Detect which cell encompasses the target text, then output its (X, Y) center coordinate. 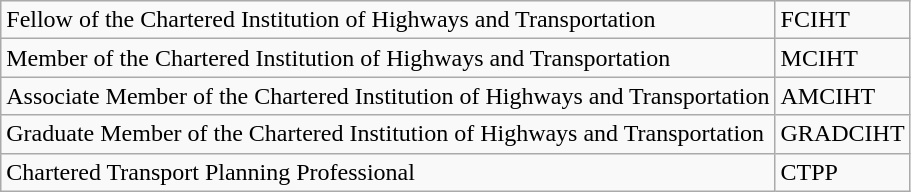
GRADCIHT (842, 134)
Graduate Member of the Chartered Institution of Highways and Transportation (388, 134)
MCIHT (842, 58)
Chartered Transport Planning Professional (388, 172)
Associate Member of the Chartered Institution of Highways and Transportation (388, 96)
AMCIHT (842, 96)
FCIHT (842, 20)
CTPP (842, 172)
Member of the Chartered Institution of Highways and Transportation (388, 58)
Fellow of the Chartered Institution of Highways and Transportation (388, 20)
